Capture the cell that displays the provided text and extract its [X, Y] central coordinate. 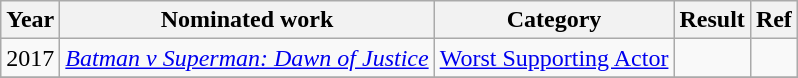
Year [30, 20]
Batman v Superman: Dawn of Justice [247, 58]
Worst Supporting Actor [554, 58]
Category [554, 20]
Result [712, 20]
2017 [30, 58]
Ref [774, 20]
Nominated work [247, 20]
